Detect which cell encompasses the target text, then output its (X, Y) center coordinate. 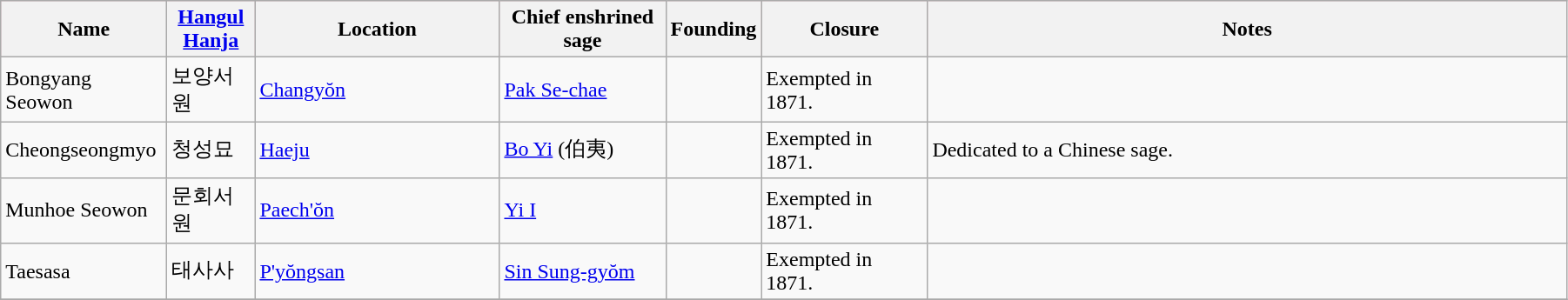
Location (378, 30)
Munhoe Seowon (84, 210)
문회서원 (211, 210)
Closure (844, 30)
Changyŏn (378, 90)
Name (84, 30)
Sin Sung-gyŏm (583, 271)
태사사 (211, 271)
Bo Yi (伯夷) (583, 150)
Bongyang Seowon (84, 90)
Pak Se-chae (583, 90)
Founding (714, 30)
Haeju (378, 150)
P'yŏngsan (378, 271)
청성묘 (211, 150)
Paech'ŏn (378, 210)
보양서원 (211, 90)
HangulHanja (211, 30)
Dedicated to a Chinese sage. (1248, 150)
Chief enshrined sage (583, 30)
Notes (1248, 30)
Yi I (583, 210)
Cheongseongmyo (84, 150)
Taesasa (84, 271)
